Detect which cell encompasses the target text, then output its [x, y] center coordinate. 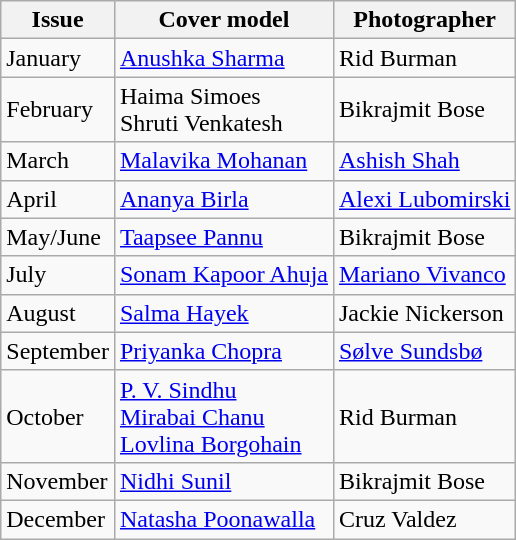
Malavika Mohanan [224, 161]
Photographer [424, 20]
February [58, 110]
Cruz Valdez [424, 519]
Taapsee Pannu [224, 237]
Anushka Sharma [224, 58]
January [58, 58]
Sonam Kapoor Ahuja [224, 275]
Ananya Birla [224, 199]
Nidhi Sunil [224, 481]
May/June [58, 237]
August [58, 313]
Issue [58, 20]
Sølve Sundsbø [424, 351]
Haima Simoes Shruti Venkatesh [224, 110]
April [58, 199]
Jackie Nickerson [424, 313]
Alexi Lubomirski [424, 199]
Salma Hayek [224, 313]
July [58, 275]
Priyanka Chopra [224, 351]
Natasha Poonawalla [224, 519]
September [58, 351]
Cover model [224, 20]
March [58, 161]
P. V. Sindhu Mirabai Chanu Lovlina Borgohain [224, 416]
Mariano Vivanco [424, 275]
December [58, 519]
October [58, 416]
Ashish Shah [424, 161]
November [58, 481]
